From the cell containing the given text, extract its center point as (X, Y) coordinate. 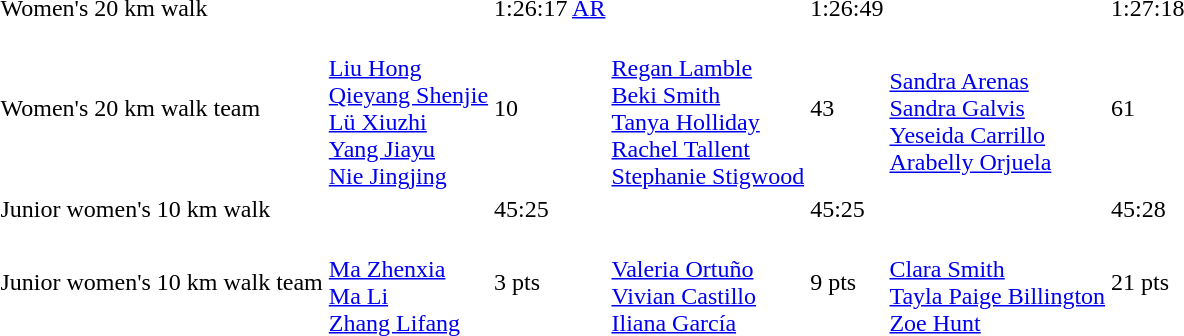
Liu HongQieyang ShenjieLü XiuzhiYang JiayuNie Jingjing (408, 108)
43 (847, 108)
Regan LambleBeki SmithTanya HollidayRachel TallentStephanie Stigwood (708, 108)
10 (550, 108)
Sandra ArenasSandra GalvisYeseida CarrilloArabelly Orjuela (998, 108)
